Scan for the cell matching the given text and deliver its (X, Y) coordinate at center. 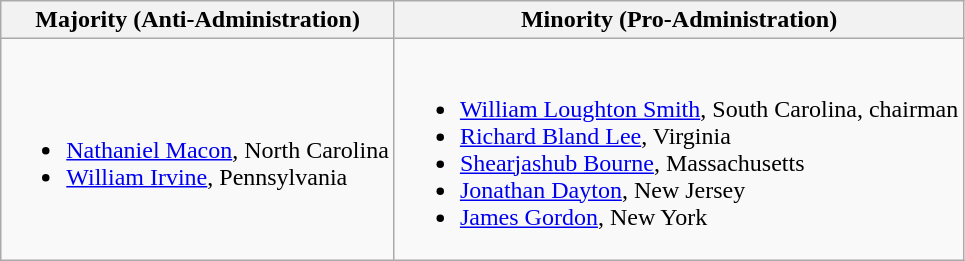
Majority (Anti-Administration) (198, 20)
Minority (Pro-Administration) (678, 20)
Nathaniel Macon, North CarolinaWilliam Irvine, Pennsylvania (198, 150)
